Output the [x, y] coordinate of the center of the cell containing the given text.  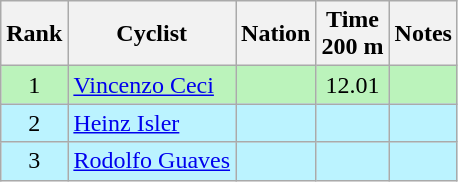
Nation [276, 34]
Rank [34, 34]
Heinz Isler [152, 123]
2 [34, 123]
Notes [423, 34]
Rodolfo Guaves [152, 161]
Cyclist [152, 34]
12.01 [352, 85]
1 [34, 85]
3 [34, 161]
Vincenzo Ceci [152, 85]
Time200 m [352, 34]
